Detect which cell encompasses the target text, then output its (x, y) center coordinate. 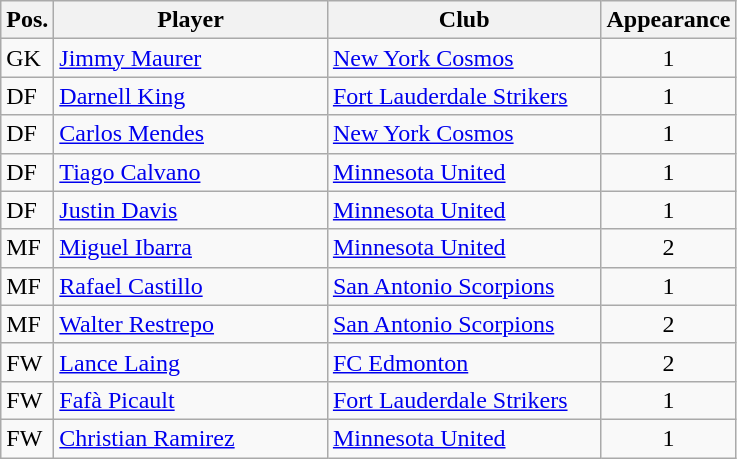
Miguel Ibarra (191, 248)
Carlos Mendes (191, 134)
Walter Restrepo (191, 324)
Justin Davis (191, 210)
Fafà Picault (191, 400)
Darnell King (191, 96)
Rafael Castillo (191, 286)
Christian Ramirez (191, 438)
Player (191, 20)
Jimmy Maurer (191, 58)
FC Edmonton (464, 362)
Appearance (668, 20)
GK (28, 58)
Club (464, 20)
Pos. (28, 20)
Lance Laing (191, 362)
Tiago Calvano (191, 172)
